Provide the [X, Y] coordinate of the cell's center where the given text is located.  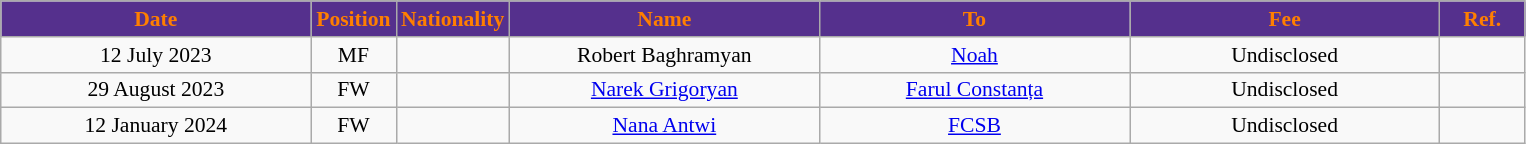
Ref. [1482, 19]
To [974, 19]
Fee [1285, 19]
12 January 2024 [156, 126]
Robert Baghramyan [664, 55]
Nationality [452, 19]
Narek Grigoryan [664, 90]
Name [664, 19]
29 August 2023 [156, 90]
Noah [974, 55]
MF [354, 55]
Position [354, 19]
Date [156, 19]
FCSB [974, 126]
Nana Antwi [664, 126]
Farul Constanța [974, 90]
12 July 2023 [156, 55]
